Detect which cell encompasses the target text, then output its [x, y] center coordinate. 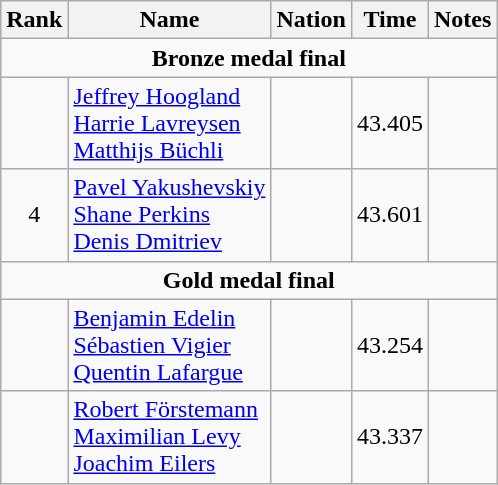
43.337 [390, 437]
43.405 [390, 123]
Name [170, 20]
43.601 [390, 215]
Rank [34, 20]
Pavel YakushevskiyShane PerkinsDenis Dmitriev [170, 215]
4 [34, 215]
Bronze medal final [249, 58]
Notes [462, 20]
43.254 [390, 345]
Jeffrey HooglandHarrie LavreysenMatthijs Büchli [170, 123]
Gold medal final [249, 280]
Nation [311, 20]
Time [390, 20]
Benjamin EdelinSébastien VigierQuentin Lafargue [170, 345]
Robert FörstemannMaximilian LevyJoachim Eilers [170, 437]
